For the text-containing cell, return its midpoint in (X, Y) coordinate format. 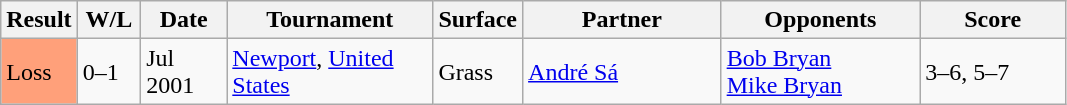
Score (993, 20)
0–1 (109, 72)
Tournament (330, 20)
Loss (39, 72)
André Sá (622, 72)
Partner (622, 20)
Result (39, 20)
Date (184, 20)
W/L (109, 20)
Newport, United States (330, 72)
Surface (478, 20)
Grass (478, 72)
Bob Bryan Mike Bryan (820, 72)
Opponents (820, 20)
3–6, 5–7 (993, 72)
Jul 2001 (184, 72)
